Output the (x, y) coordinate of the center of the cell containing the given text.  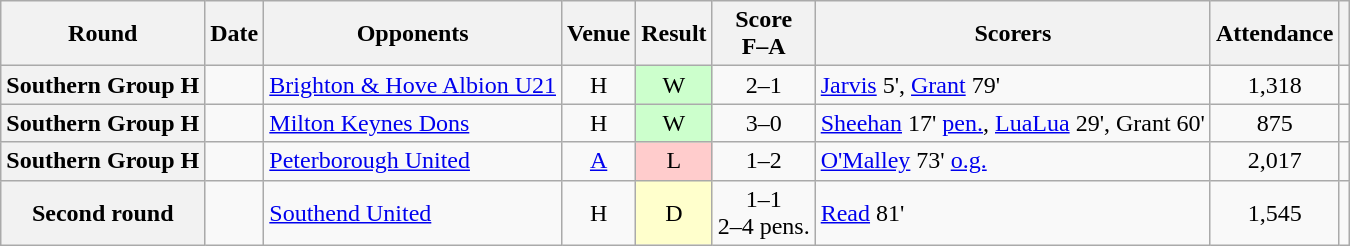
D (674, 212)
Venue (599, 34)
2–1 (764, 85)
1–12–4 pens. (764, 212)
Scorers (1012, 34)
Sheehan 17' pen., LuaLua 29', Grant 60' (1012, 123)
Opponents (413, 34)
Round (103, 34)
2,017 (1274, 161)
3–0 (764, 123)
1–2 (764, 161)
Read 81' (1012, 212)
O'Malley 73' o.g. (1012, 161)
1,318 (1274, 85)
Date (234, 34)
Peterborough United (413, 161)
Milton Keynes Dons (413, 123)
1,545 (1274, 212)
L (674, 161)
Brighton & Hove Albion U21 (413, 85)
Jarvis 5', Grant 79' (1012, 85)
Second round (103, 212)
Southend United (413, 212)
ScoreF–A (764, 34)
A (599, 161)
875 (1274, 123)
Result (674, 34)
Attendance (1274, 34)
